Provide the (x, y) coordinate of the cell's center where the given text is located.  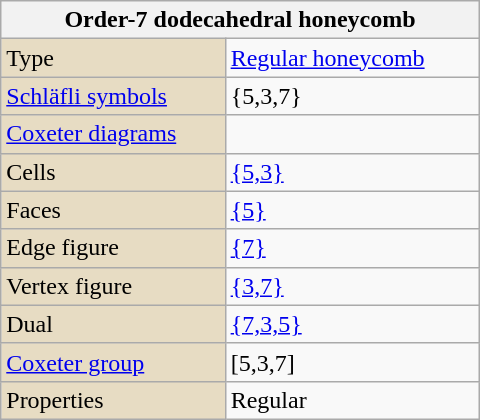
Regular (352, 400)
Type (113, 58)
Coxeter group (113, 362)
Edge figure (113, 248)
Cells (113, 172)
Vertex figure (113, 286)
{5} (352, 210)
[5,3,7] (352, 362)
{3,7} (352, 286)
{7,3,5} (352, 324)
Properties (113, 400)
{7} (352, 248)
{5,3} (352, 172)
{5,3,7} (352, 96)
Faces (113, 210)
Regular honeycomb (352, 58)
Schläfli symbols (113, 96)
Dual (113, 324)
Order-7 dodecahedral honeycomb (240, 20)
Coxeter diagrams (113, 134)
